From the cell containing the given text, extract its center point as (x, y) coordinate. 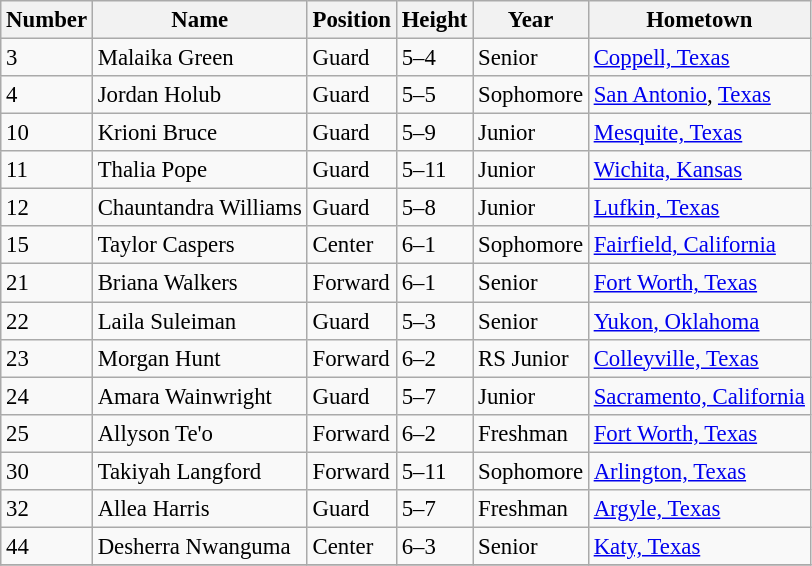
3 (47, 58)
5–5 (434, 95)
Mesquite, Texas (699, 133)
5–8 (434, 208)
24 (47, 396)
22 (47, 321)
Jordan Holub (200, 95)
Hometown (699, 20)
Argyle, Texas (699, 509)
44 (47, 546)
Number (47, 20)
5–4 (434, 58)
Allyson Te'o (200, 433)
5–3 (434, 321)
30 (47, 471)
Thalia Pope (200, 170)
Height (434, 20)
32 (47, 509)
Laila Suleiman (200, 321)
Krioni Bruce (200, 133)
Arlington, Texas (699, 471)
Fairfield, California (699, 245)
Katy, Texas (699, 546)
Position (352, 20)
5–9 (434, 133)
10 (47, 133)
Colleyville, Texas (699, 358)
Allea Harris (200, 509)
Year (531, 20)
Yukon, Oklahoma (699, 321)
15 (47, 245)
Amara Wainwright (200, 396)
Malaika Green (200, 58)
4 (47, 95)
Briana Walkers (200, 283)
Sacramento, California (699, 396)
25 (47, 433)
San Antonio, Texas (699, 95)
12 (47, 208)
Takiyah Langford (200, 471)
11 (47, 170)
Coppell, Texas (699, 58)
23 (47, 358)
Desherra Nwanguma (200, 546)
6–3 (434, 546)
Wichita, Kansas (699, 170)
Taylor Caspers (200, 245)
Chauntandra Williams (200, 208)
21 (47, 283)
RS Junior (531, 358)
Morgan Hunt (200, 358)
Lufkin, Texas (699, 208)
Name (200, 20)
